Identify which cell holds the provided text, then report its (X, Y) central coordinate. 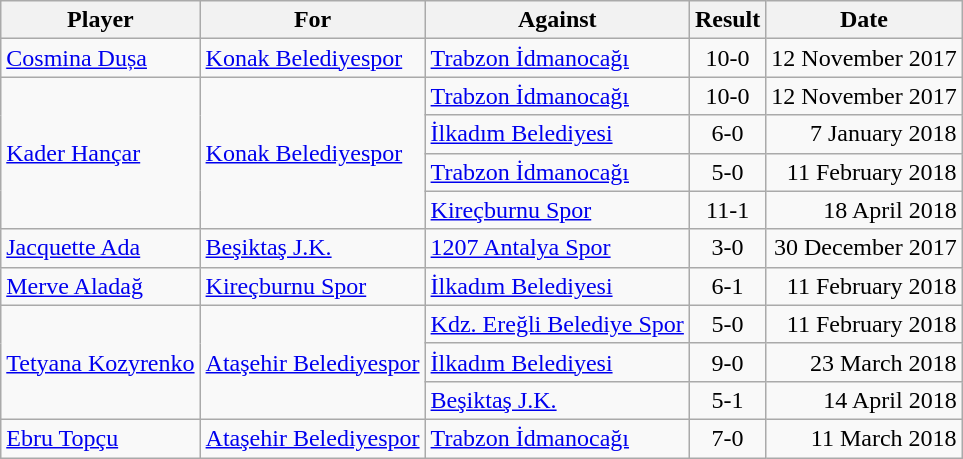
11 March 2018 (864, 438)
7 January 2018 (864, 134)
5-1 (727, 400)
Cosmina Dușa (100, 58)
Jacquette Ada (100, 248)
7-0 (727, 438)
1207 Antalya Spor (557, 248)
6-1 (727, 286)
Against (557, 20)
11-1 (727, 210)
23 March 2018 (864, 362)
Merve Aladağ (100, 286)
Kader Hançar (100, 153)
Date (864, 20)
For (312, 20)
3-0 (727, 248)
18 April 2018 (864, 210)
9-0 (727, 362)
6-0 (727, 134)
Tetyana Kozyrenko (100, 362)
14 April 2018 (864, 400)
Result (727, 20)
30 December 2017 (864, 248)
Kdz. Ereğli Belediye Spor (557, 324)
Player (100, 20)
Ebru Topçu (100, 438)
